Extract the (X, Y) coordinate from the center of the cell holding the provided text.  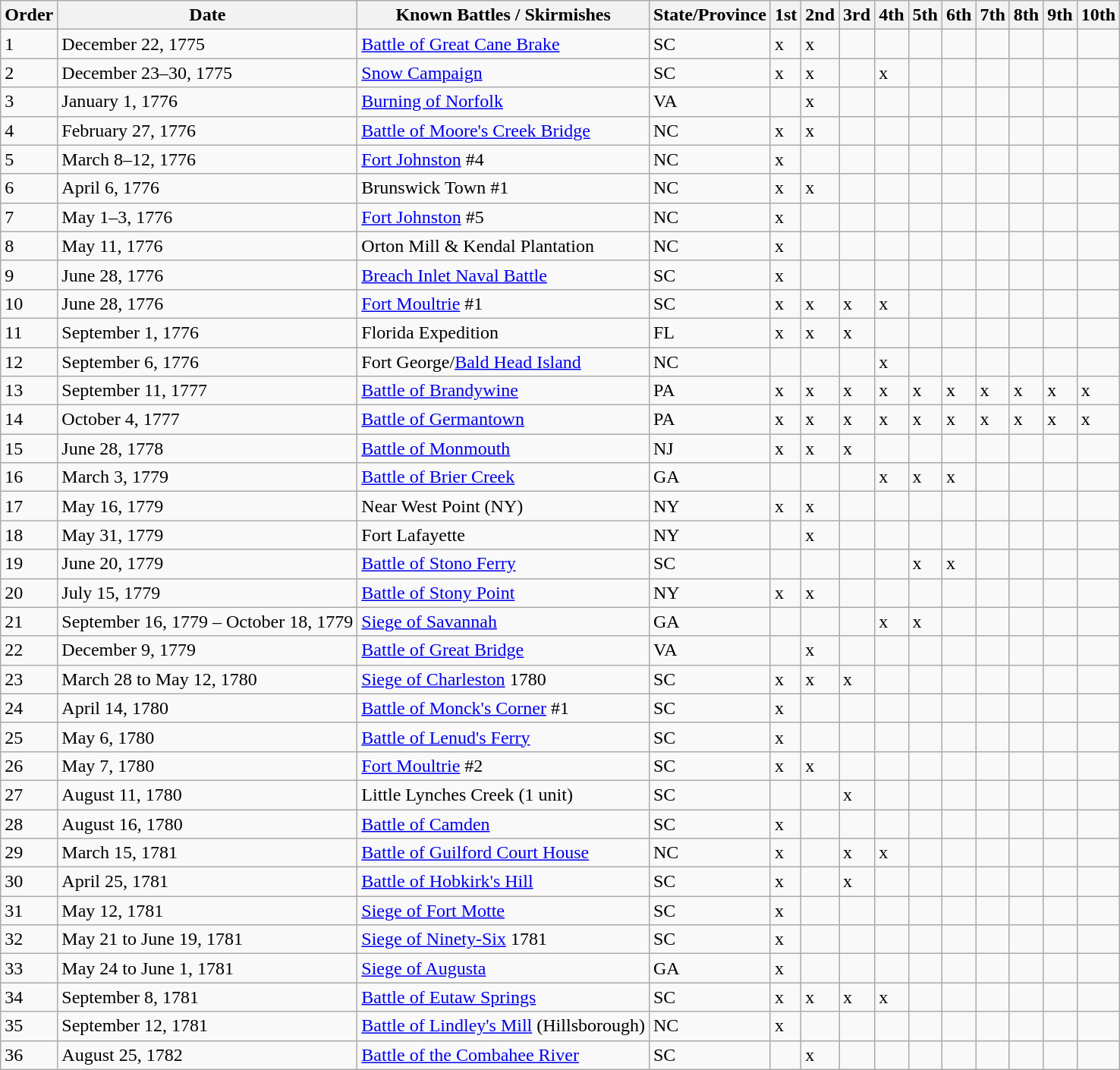
Known Battles / Skirmishes (504, 15)
Battle of Lindley's Mill (Hillsborough) (504, 1026)
10th (1098, 15)
May 12, 1781 (208, 911)
FL (709, 332)
Burning of Norfolk (504, 102)
27 (29, 795)
Battle of Great Bridge (504, 650)
May 31, 1779 (208, 535)
6th (958, 15)
March 3, 1779 (208, 477)
24 (29, 708)
September 8, 1781 (208, 997)
Siege of Augusta (504, 968)
17 (29, 506)
Little Lynches Creek (1 unit) (504, 795)
October 4, 1777 (208, 420)
25 (29, 737)
33 (29, 968)
5 (29, 159)
May 6, 1780 (208, 737)
Fort George/Bald Head Island (504, 362)
Siege of Savannah (504, 622)
16 (29, 477)
Snow Campaign (504, 73)
10 (29, 304)
23 (29, 679)
August 16, 1780 (208, 823)
4th (892, 15)
March 28 to May 12, 1780 (208, 679)
Battle of Stono Ferry (504, 564)
11 (29, 332)
April 14, 1780 (208, 708)
5th (925, 15)
8th (1026, 15)
Battle of Monmouth (504, 448)
Siege of Fort Motte (504, 911)
September 12, 1781 (208, 1026)
August 25, 1782 (208, 1055)
September 16, 1779 – October 18, 1779 (208, 622)
February 27, 1776 (208, 131)
7 (29, 217)
May 7, 1780 (208, 766)
21 (29, 622)
May 1–3, 1776 (208, 217)
Battle of Monck's Corner #1 (504, 708)
Near West Point (NY) (504, 506)
9th (1060, 15)
Battle of Brandywine (504, 391)
Battle of Camden (504, 823)
State/Province (709, 15)
36 (29, 1055)
34 (29, 997)
Battle of Stony Point (504, 593)
May 21 to June 19, 1781 (208, 939)
3rd (857, 15)
Orton Mill & Kendal Plantation (504, 246)
Battle of Eutaw Springs (504, 997)
December 22, 1775 (208, 44)
December 23–30, 1775 (208, 73)
28 (29, 823)
1st (785, 15)
Fort Moultrie #2 (504, 766)
Battle of Guilford Court House (504, 853)
Battle of Hobkirk's Hill (504, 882)
Florida Expedition (504, 332)
Breach Inlet Naval Battle (504, 275)
May 16, 1779 (208, 506)
July 15, 1779 (208, 593)
August 11, 1780 (208, 795)
29 (29, 853)
Order (29, 15)
Battle of Lenud's Ferry (504, 737)
Brunswick Town #1 (504, 188)
30 (29, 882)
December 9, 1779 (208, 650)
7th (993, 15)
April 25, 1781 (208, 882)
26 (29, 766)
2 (29, 73)
Battle of Moore's Creek Bridge (504, 131)
20 (29, 593)
March 15, 1781 (208, 853)
Fort Lafayette (504, 535)
35 (29, 1026)
32 (29, 939)
Battle of the Combahee River (504, 1055)
September 6, 1776 (208, 362)
18 (29, 535)
2nd (820, 15)
September 1, 1776 (208, 332)
Fort Moultrie #1 (504, 304)
May 24 to June 1, 1781 (208, 968)
May 11, 1776 (208, 246)
6 (29, 188)
Siege of Charleston 1780 (504, 679)
January 1, 1776 (208, 102)
Fort Johnston #5 (504, 217)
1 (29, 44)
September 11, 1777 (208, 391)
NJ (709, 448)
8 (29, 246)
Fort Johnston #4 (504, 159)
14 (29, 420)
Date (208, 15)
9 (29, 275)
Battle of Brier Creek (504, 477)
June 20, 1779 (208, 564)
19 (29, 564)
12 (29, 362)
13 (29, 391)
Battle of Great Cane Brake (504, 44)
3 (29, 102)
15 (29, 448)
April 6, 1776 (208, 188)
Battle of Germantown (504, 420)
31 (29, 911)
Siege of Ninety-Six 1781 (504, 939)
22 (29, 650)
4 (29, 131)
March 8–12, 1776 (208, 159)
June 28, 1778 (208, 448)
